Extract the [X, Y] coordinate from the center of the cell holding the provided text.  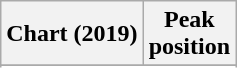
Peakposition [189, 34]
Chart (2019) [72, 34]
